Return the (X, Y) coordinate for the center point of the cell that contains the specified text.  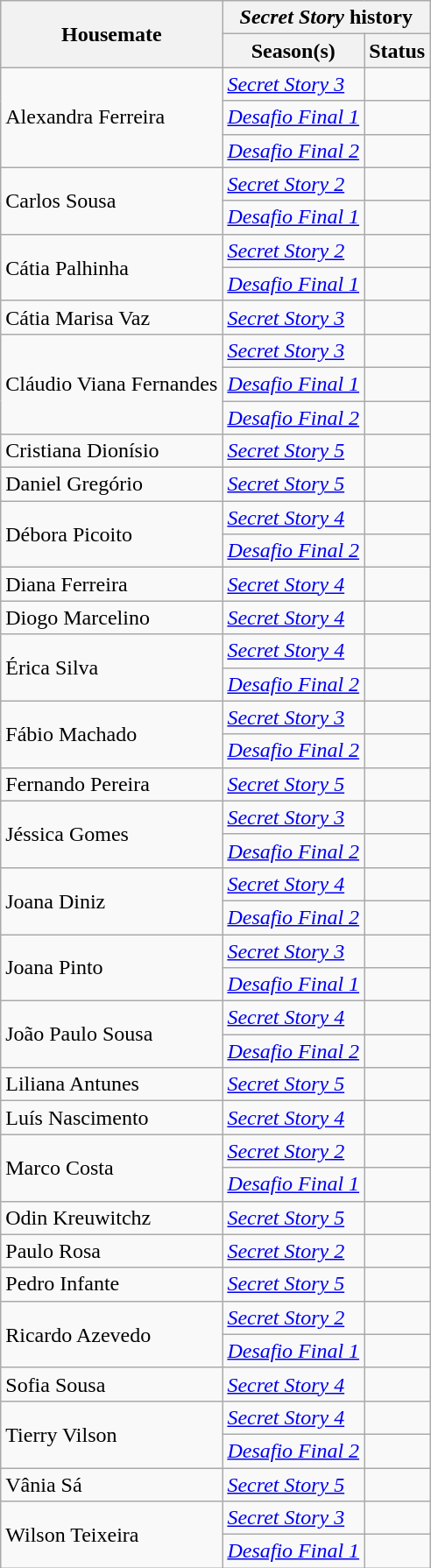
Marco Costa (112, 1168)
Luís Nascimento (112, 1118)
Cristiana Dionísio (112, 451)
Fábio Machado (112, 734)
Diogo Marcelino (112, 618)
Ricardo Azevedo (112, 1334)
Érica Silva (112, 667)
Status (398, 51)
Jéssica Gomes (112, 834)
Alexandra Ferreira (112, 117)
Season(s) (293, 51)
Housemate (112, 34)
Cátia Marisa Vaz (112, 317)
Cátia Palhinha (112, 267)
Carlos Sousa (112, 201)
Pedro Infante (112, 1284)
Liliana Antunes (112, 1084)
Odin Kreuwitchz (112, 1218)
Sofia Sousa (112, 1384)
João Paulo Sousa (112, 1035)
Daniel Gregório (112, 484)
Secret Story history (326, 18)
Wilson Teixeira (112, 1535)
Fernando Pereira (112, 784)
Vânia Sá (112, 1485)
Tierry Vilson (112, 1434)
Joana Diniz (112, 901)
Cláudio Viana Fernandes (112, 384)
Paulo Rosa (112, 1251)
Diana Ferreira (112, 584)
Joana Pinto (112, 967)
Débora Picoito (112, 534)
